Identify which cell holds the provided text, then report its (X, Y) central coordinate. 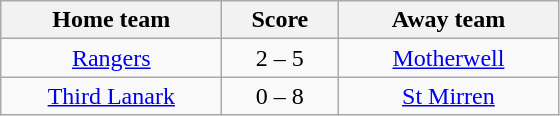
Motherwell (448, 58)
Away team (448, 20)
Home team (112, 20)
St Mirren (448, 96)
2 – 5 (280, 58)
Third Lanark (112, 96)
Rangers (112, 58)
Score (280, 20)
0 – 8 (280, 96)
